Search for the cell housing the specified text and yield its [x, y] center coordinate. 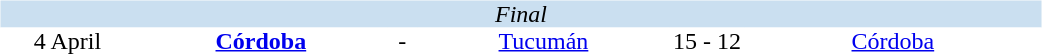
15 - 12 [707, 42]
Final [520, 14]
- [402, 42]
4 April [67, 42]
Tucumán [544, 42]
